From the cell containing the given text, extract its center point as (X, Y) coordinate. 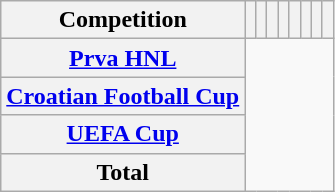
Prva HNL (123, 58)
Total (123, 172)
Competition (123, 20)
UEFA Cup (123, 134)
Croatian Football Cup (123, 96)
